Return the [X, Y] coordinate for the center point of the cell that contains the specified text.  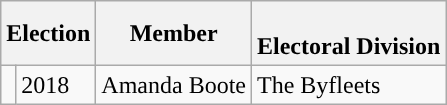
Amanda Boote [174, 85]
The Byfleets [349, 85]
Member [174, 34]
Electoral Division [349, 34]
2018 [56, 85]
Election [48, 34]
